Locate the cell with the specified text and output its [x, y] center coordinate. 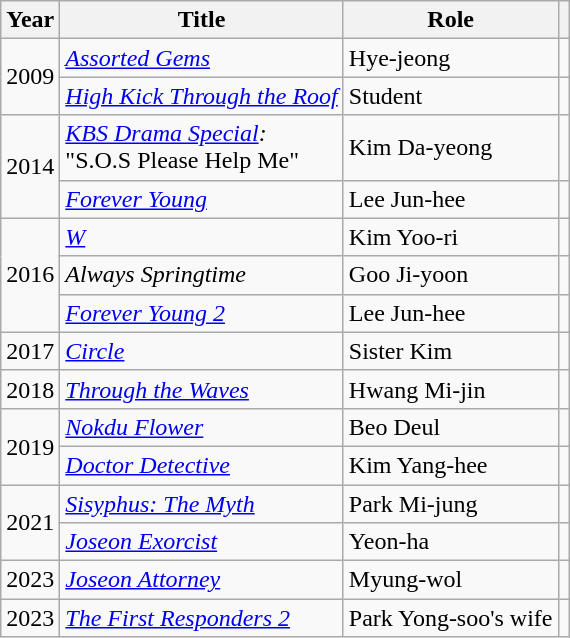
Student [450, 96]
Joseon Exorcist [202, 542]
2016 [30, 275]
High Kick Through the Roof [202, 96]
Kim Yang-hee [450, 465]
Title [202, 20]
Yeon-ha [450, 542]
KBS Drama Special:"S.O.S Please Help Me" [202, 148]
Always Springtime [202, 275]
2021 [30, 522]
W [202, 237]
Joseon Attorney [202, 580]
2019 [30, 446]
Forever Young 2 [202, 313]
Role [450, 20]
Goo Ji-yoon [450, 275]
Sisyphus: The Myth [202, 503]
Forever Young [202, 199]
Year [30, 20]
2009 [30, 77]
Park Yong-soo's wife [450, 618]
Nokdu Flower [202, 427]
Sister Kim [450, 351]
Hye-jeong [450, 58]
The First Responders 2 [202, 618]
2018 [30, 389]
Circle [202, 351]
Doctor Detective [202, 465]
Hwang Mi-jin [450, 389]
2014 [30, 166]
Through the Waves [202, 389]
Kim Yoo-ri [450, 237]
Assorted Gems [202, 58]
Park Mi-jung [450, 503]
Myung-wol [450, 580]
2017 [30, 351]
Kim Da-yeong [450, 148]
Beo Deul [450, 427]
